Determine the (x, y) coordinate at the center of the cell enclosing the given text.  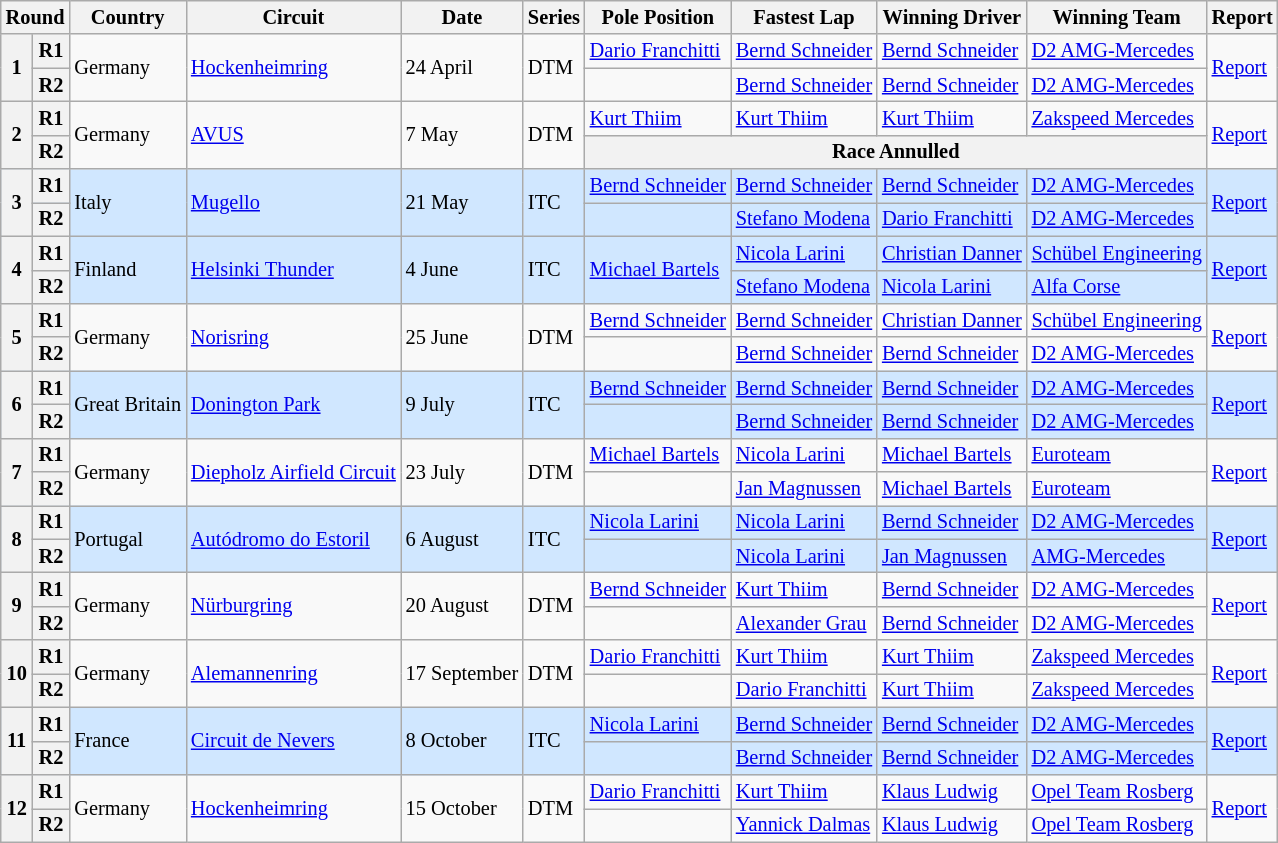
Portugal (128, 538)
Winning Team (1117, 17)
AVUS (294, 134)
8 October (462, 740)
4 (17, 270)
24 April (462, 68)
6 (17, 404)
20 August (462, 606)
15 October (462, 808)
Autódromo do Estoril (294, 538)
3 (17, 202)
Italy (128, 202)
11 (17, 740)
23 July (462, 472)
Series (554, 17)
17 September (462, 674)
25 June (462, 336)
Round (36, 17)
Diepholz Airfield Circuit (294, 472)
Race Annulled (896, 152)
7 (17, 472)
9 (17, 606)
4 June (462, 270)
7 May (462, 134)
6 August (462, 538)
Winning Driver (952, 17)
Alemannenring (294, 674)
Finland (128, 270)
Date (462, 17)
9 July (462, 404)
Great Britain (128, 404)
8 (17, 538)
Norisring (294, 336)
Circuit (294, 17)
France (128, 740)
1 (17, 68)
12 (17, 808)
Donington Park (294, 404)
Alexander Grau (804, 623)
AMG-Mercedes (1117, 556)
Fastest Lap (804, 17)
Helsinki Thunder (294, 270)
Pole Position (658, 17)
Country (128, 17)
10 (17, 674)
Nürburgring (294, 606)
Yannick Dalmas (804, 825)
5 (17, 336)
21 May (462, 202)
Alfa Corse (1117, 287)
Circuit de Nevers (294, 740)
Mugello (294, 202)
2 (17, 134)
